Pinpoint the cell where the given text exists, returning its [X, Y] midpoint coordinate. 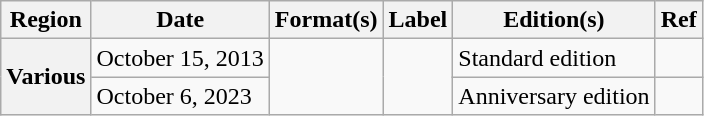
Ref [678, 20]
Date [180, 20]
Edition(s) [554, 20]
Format(s) [326, 20]
Anniversary edition [554, 96]
October 6, 2023 [180, 96]
Label [418, 20]
October 15, 2013 [180, 58]
Various [46, 77]
Standard edition [554, 58]
Region [46, 20]
